For the text-containing cell, return its midpoint in [x, y] coordinate format. 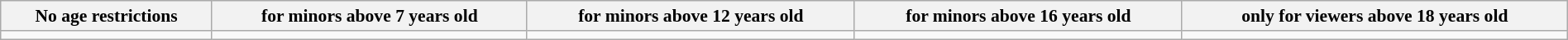
only for viewers above 18 years old [1374, 16]
for minors above 12 years old [691, 16]
No age restrictions [107, 16]
for minors above 7 years old [369, 16]
for minors above 16 years old [1018, 16]
